Return [X, Y] of the center of cell containing provided text 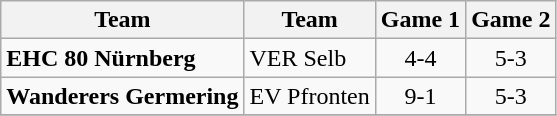
EHC 80 Nürnberg [122, 58]
Game 2 [511, 20]
Game 1 [420, 20]
Wanderers Germering [122, 96]
9-1 [420, 96]
EV Pfronten [310, 96]
VER Selb [310, 58]
4-4 [420, 58]
